Provide the [x, y] coordinate of the cell's center where the given text is located.  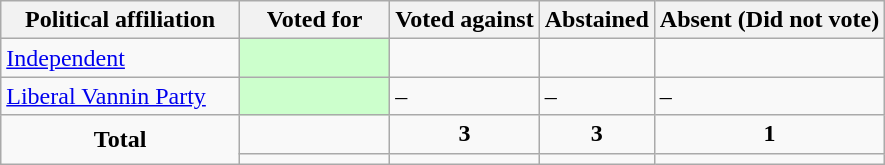
Independent [120, 58]
Liberal Vannin Party [120, 96]
Absent (Did not vote) [769, 20]
Voted for [314, 20]
Voted against [465, 20]
Political affiliation [120, 20]
1 [769, 134]
Abstained [596, 20]
Total [120, 140]
